Return the (X, Y) coordinate for the center point of the cell that contains the specified text.  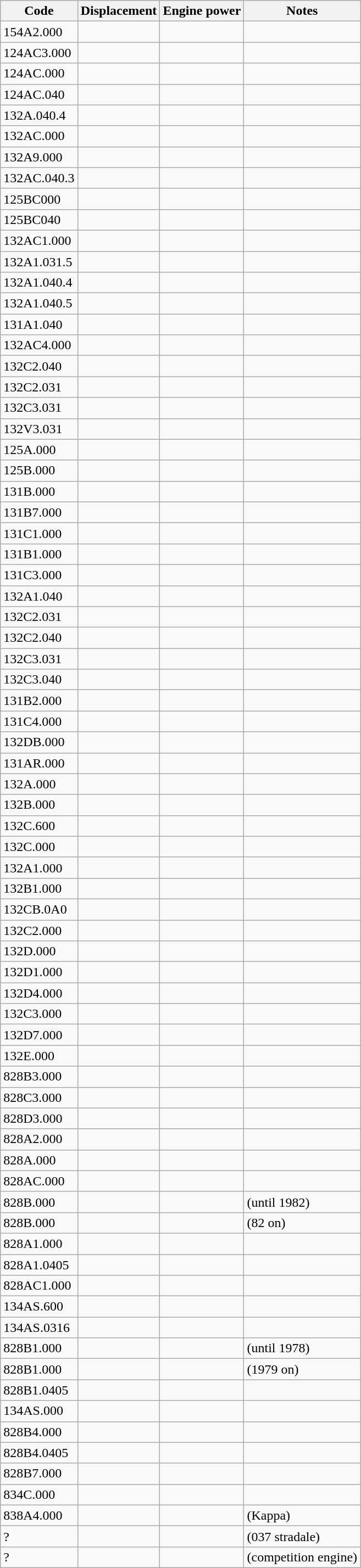
828A1.0405 (39, 1264)
Code (39, 11)
125A.000 (39, 450)
828A2.000 (39, 1139)
125BC040 (39, 220)
132CB.0A0 (39, 909)
132C2.000 (39, 931)
131A1.040 (39, 324)
132D4.000 (39, 993)
132AC.040.3 (39, 178)
132A1.031.5 (39, 262)
124AC3.000 (39, 53)
131AR.000 (39, 763)
131B1.000 (39, 554)
132A9.000 (39, 157)
(037 stradale) (302, 1536)
131C4.000 (39, 721)
131C3.000 (39, 575)
134AS.000 (39, 1411)
(until 1982) (302, 1202)
131C1.000 (39, 533)
834C.000 (39, 1494)
(until 1978) (302, 1348)
132AC1.000 (39, 240)
134AS.600 (39, 1307)
828C3.000 (39, 1097)
132A.040.4 (39, 115)
132C3.000 (39, 1014)
131B7.000 (39, 512)
134AS.0316 (39, 1328)
132A1.040.4 (39, 283)
131B.000 (39, 491)
132D7.000 (39, 1035)
132V3.031 (39, 429)
132A.000 (39, 784)
(competition engine) (302, 1557)
132C.600 (39, 826)
828B4.000 (39, 1432)
132B.000 (39, 805)
828B1.0405 (39, 1390)
132AC4.000 (39, 345)
132A1.040 (39, 596)
828B4.0405 (39, 1453)
132C.000 (39, 847)
828D3.000 (39, 1118)
(82 on) (302, 1223)
132DB.000 (39, 742)
Engine power (202, 11)
828B7.000 (39, 1474)
124AC.000 (39, 74)
132D.000 (39, 951)
828AC1.000 (39, 1286)
828A1.000 (39, 1244)
828A.000 (39, 1160)
131B2.000 (39, 701)
132B1.000 (39, 888)
124AC.040 (39, 94)
125B.000 (39, 471)
Notes (302, 11)
132AC.000 (39, 136)
132A1.000 (39, 867)
154A2.000 (39, 32)
132D1.000 (39, 972)
132C3.040 (39, 680)
(Kappa) (302, 1515)
(1979 on) (302, 1369)
828B3.000 (39, 1077)
838A4.000 (39, 1515)
125BC000 (39, 199)
132A1.040.5 (39, 304)
132E.000 (39, 1056)
Displacement (119, 11)
828AC.000 (39, 1181)
